Capture the cell that displays the provided text and extract its [X, Y] central coordinate. 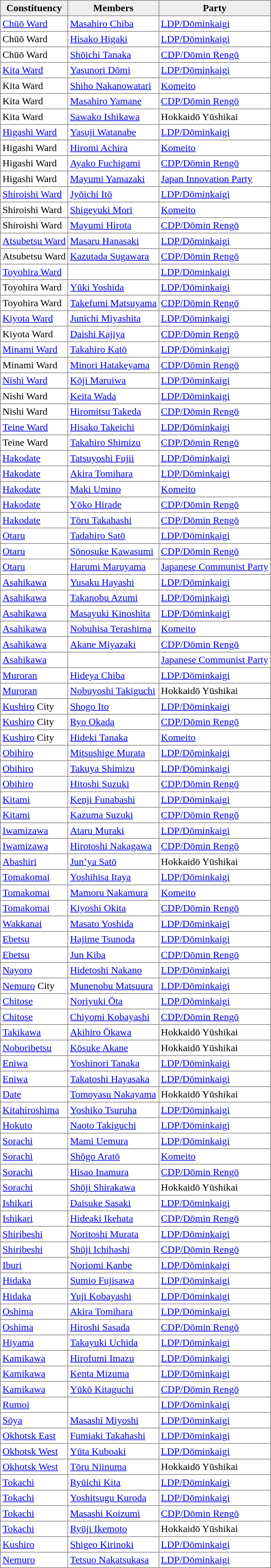
Daishi Kajiya [113, 334]
Mayumi Yamazaki [113, 179]
Hirotoshi Nakagawa [113, 846]
Kōsuke Akane [113, 1048]
Yoshinori Tanaka [113, 1064]
Hisao Inamura [113, 1172]
Jyōichi Itō [113, 194]
Hisako Takeichi [113, 427]
Date [34, 1095]
Masahiro Yamane [113, 101]
Takanobu Azumi [113, 598]
Sumio Fujisawa [113, 1281]
Takefumi Matsuyama [113, 303]
Junichi Miyashita [113, 319]
Yusaku Hayashi [113, 582]
Nemuro [34, 1560]
Hirofumi Imazu [113, 1358]
Hiroshi Sasada [113, 1327]
Yōko Hirade [113, 505]
Rumoi [34, 1405]
Wakkanai [34, 924]
Japan Innovation Party [214, 179]
Sōya [34, 1420]
Kōji Maruiwa [113, 381]
Masahiro Chiba [113, 24]
Maki Umino [113, 489]
Ryo Okada [113, 722]
Fumiaki Takahashi [113, 1436]
Nobuhisa Terashima [113, 629]
Members [113, 8]
Akane Miyazaki [113, 644]
Sōnosuke Kawasumi [113, 551]
Ryūji Ikemoto [113, 1529]
Tatsuyoshi Fujii [113, 458]
Hokuto [34, 1126]
Shiho Nakanowatari [113, 86]
Masato Yoshida [113, 924]
Sawako Ishikawa [113, 117]
Ayako Fuchigami [113, 163]
Hitoshi Suzuki [113, 784]
Kazutada Sugawara [113, 257]
Munenobu Matsuura [113, 986]
Shūji Ichihashi [113, 1250]
Yoshiko Tsuruha [113, 1110]
Hisako Higaki [113, 39]
Nobuyoshi Takiguchi [113, 691]
Tōru Takahashi [113, 520]
Jun’ya Satō [113, 862]
Takikawa [34, 1033]
Hideaki Ikehata [113, 1219]
Noriomi Kanbe [113, 1265]
Takuya Shimizu [113, 768]
Yasunori Dōmi [113, 70]
Mamoru Nakamura [113, 893]
Takahiro Shimizu [113, 443]
Yuji Kobayashi [113, 1296]
Yūta Kuboaki [113, 1451]
Iburi [34, 1265]
Tetsuo Nakatsukasa [113, 1560]
Hideki Tanaka [113, 737]
Mitsushige Murata [113, 753]
Hideya Chiba [113, 675]
Hajime Tsunoda [113, 939]
Masayuki Kinoshita [113, 613]
Hiyama [34, 1343]
Jun Kiba [113, 955]
Hiromi Achira [113, 148]
Chiyomi Kobayashi [113, 1017]
Yoshihisa Itaya [113, 877]
Kenta Mizuma [113, 1374]
Tomoyasu Nakayama [113, 1095]
Kushiro [34, 1544]
Shōichi Tanaka [113, 55]
Hidetoshi Nakano [113, 970]
Masaru Hanasaki [113, 241]
Tōru Niinuma [113, 1467]
Masashi Koizumi [113, 1513]
Kiyoshi Okita [113, 908]
Nemuro City [34, 986]
Kitahiroshima [34, 1110]
Shigeyuki Mori [113, 210]
Ataru Muraki [113, 831]
Shōji Shirakawa [113, 1188]
Takayuki Uchida [113, 1343]
Hiromitsu Takeda [113, 412]
Yūki Yoshida [113, 288]
Nayoro [34, 970]
Noriyuki Ōta [113, 1001]
Tadahiro Satō [113, 536]
Mami Uemura [113, 1141]
Akihiro Ōkawa [113, 1033]
Okhotsk East [34, 1436]
Noboribetsu [34, 1048]
Shogo Ito [113, 706]
Yūkō Kitaguchi [113, 1389]
Noritoshi Murata [113, 1234]
Kazuma Suzuki [113, 815]
Minori Hatakeyama [113, 365]
Abashiri [34, 862]
Daisuke Sasaki [113, 1203]
Kenji Funabashi [113, 800]
Yoshitsugu Kuroda [113, 1498]
Constituency [34, 8]
Takahiro Katō [113, 350]
Takatoshi Hayasaka [113, 1079]
Yasuji Watanabe [113, 132]
Naoto Takiguchi [113, 1126]
Shōgo Aratō [113, 1157]
Keita Wada [113, 396]
Shigeo Kirinoki [113, 1544]
Ryūichi Kita [113, 1482]
Masashi Miyoshi [113, 1420]
Party [214, 8]
Mayumi Hirota [113, 226]
Harumi Maruyama [113, 567]
